Find where the given text appears and provide that cell's center as [x, y] coordinate. 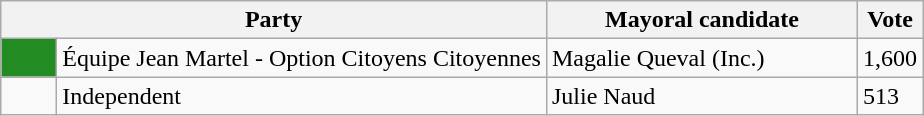
Vote [890, 20]
Mayoral candidate [702, 20]
Magalie Queval (Inc.) [702, 58]
513 [890, 96]
Independent [302, 96]
Party [274, 20]
1,600 [890, 58]
Équipe Jean Martel - Option Citoyens Citoyennes [302, 58]
Julie Naud [702, 96]
